Search for the cell housing the specified text and yield its (X, Y) center coordinate. 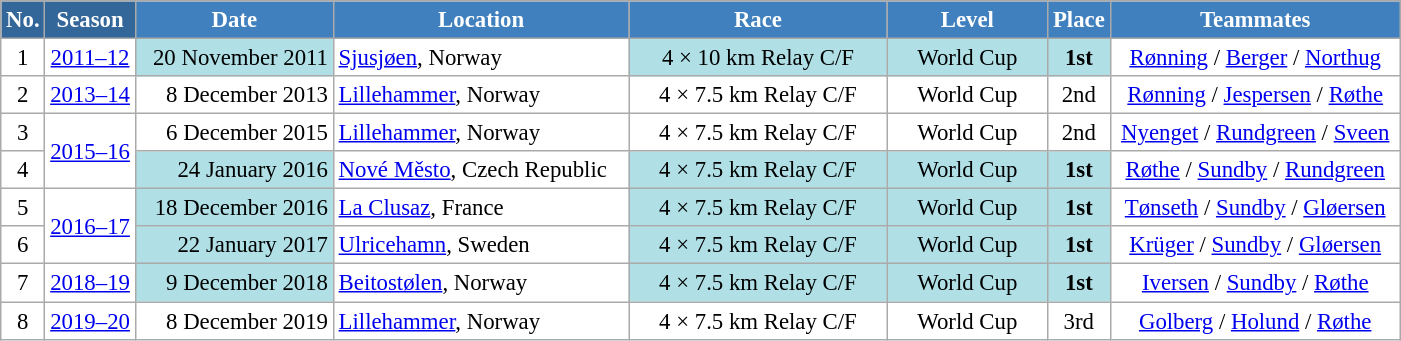
20 November 2011 (234, 58)
Golberg / Holund / Røthe (1255, 321)
9 December 2018 (234, 283)
2011–12 (90, 58)
22 January 2017 (234, 245)
Ulricehamn, Sweden (481, 245)
1 (23, 58)
2013–14 (90, 95)
Rønning / Jespersen / Røthe (1255, 95)
La Clusaz, France (481, 208)
Nové Město, Czech Republic (481, 170)
2 (23, 95)
8 December 2019 (234, 321)
24 January 2016 (234, 170)
Location (481, 20)
4 (23, 170)
18 December 2016 (234, 208)
2018–19 (90, 283)
2015–16 (90, 152)
Race (758, 20)
Tønseth / Sundby / Gløersen (1255, 208)
Teammates (1255, 20)
8 (23, 321)
8 December 2013 (234, 95)
Date (234, 20)
6 December 2015 (234, 133)
3rd (1079, 321)
Krüger / Sundby / Gløersen (1255, 245)
Beitostølen, Norway (481, 283)
Nyenget / Rundgreen / Sveen (1255, 133)
Place (1079, 20)
Iversen / Sundby / Røthe (1255, 283)
7 (23, 283)
4 × 10 km Relay C/F (758, 58)
2016–17 (90, 226)
3 (23, 133)
Røthe / Sundby / Rundgreen (1255, 170)
5 (23, 208)
2019–20 (90, 321)
Rønning / Berger / Northug (1255, 58)
Sjusjøen, Norway (481, 58)
Season (90, 20)
No. (23, 20)
6 (23, 245)
Level (968, 20)
